Capture the cell that displays the provided text and extract its [X, Y] central coordinate. 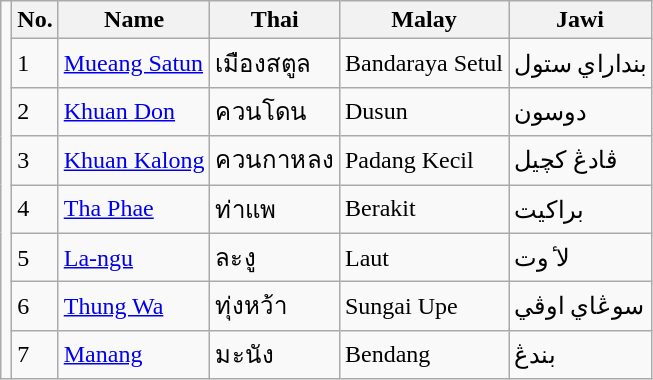
3 [35, 160]
Khuan Kalong [134, 160]
ท่าแพ [275, 208]
Berakit [424, 208]
ทุ่งหว้า [275, 306]
Padang Kecil [424, 160]
Thung Wa [134, 306]
دوسون [580, 112]
6 [35, 306]
1 [35, 64]
بندڠ [580, 354]
Sungai Upe [424, 306]
سوڠاي اوڤي [580, 306]
No. [35, 20]
Khuan Don [134, 112]
Thai [275, 20]
La-ngu [134, 258]
มะนัง [275, 354]
Laut [424, 258]
4 [35, 208]
Bendang [424, 354]
ควนกาหลง [275, 160]
Name [134, 20]
Malay [424, 20]
ڤادڠ كچيل [580, 160]
Bandaraya Setul [424, 64]
بنداراي ستول [580, 64]
5 [35, 258]
Manang [134, 354]
ควนโดน [275, 112]
2 [35, 112]
براكيت [580, 208]
Mueang Satun [134, 64]
Tha Phae [134, 208]
Dusun [424, 112]
เมืองสตูล [275, 64]
ละงู [275, 258]
لا ٔوت [580, 258]
Jawi [580, 20]
7 [35, 354]
